Extract the [X, Y] coordinate from the center of the cell holding the provided text.  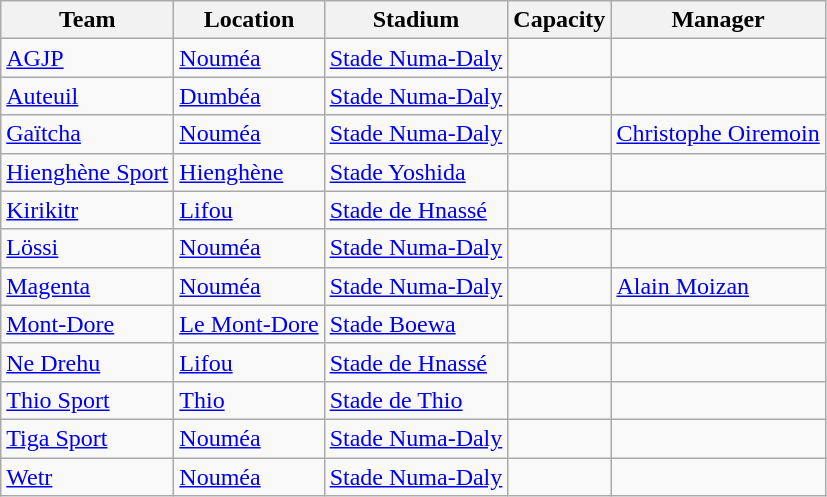
Dumbéa [249, 96]
Lössi [88, 248]
Kirikitr [88, 210]
Stade de Thio [416, 400]
Magenta [88, 286]
Alain Moizan [718, 286]
Mont-Dore [88, 324]
Location [249, 20]
Team [88, 20]
Thio [249, 400]
Ne Drehu [88, 362]
Hienghène [249, 172]
Le Mont-Dore [249, 324]
Manager [718, 20]
Thio Sport [88, 400]
Auteuil [88, 96]
Stade Yoshida [416, 172]
AGJP [88, 58]
Capacity [560, 20]
Wetr [88, 477]
Tiga Sport [88, 438]
Stadium [416, 20]
Stade Boewa [416, 324]
Hienghène Sport [88, 172]
Christophe Oiremoin [718, 134]
Gaïtcha [88, 134]
